Locate the cell with the specified text and output its (x, y) center coordinate. 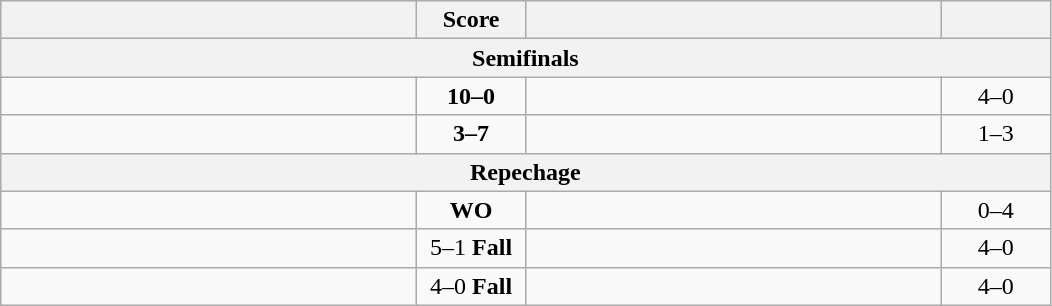
Repechage (526, 172)
WO (472, 210)
4–0 Fall (472, 286)
Score (472, 20)
Semifinals (526, 58)
5–1 Fall (472, 248)
3–7 (472, 134)
1–3 (996, 134)
10–0 (472, 96)
0–4 (996, 210)
